From the cell containing the given text, extract its center point as [x, y] coordinate. 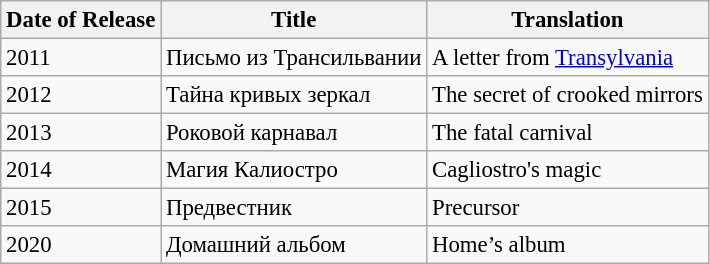
Precursor [568, 208]
Date of Release [81, 20]
Тайна кривых зеркал [294, 95]
Магия Калиостро [294, 170]
Роковой карнавал [294, 133]
Translation [568, 20]
Предвестник [294, 208]
2012 [81, 95]
2014 [81, 170]
Письмо из Трансильвании [294, 58]
2015 [81, 208]
Home’s album [568, 245]
The fatal carnival [568, 133]
Cagliostro's magic [568, 170]
Домашний альбом [294, 245]
2011 [81, 58]
2020 [81, 245]
A letter from Transylvania [568, 58]
Title [294, 20]
2013 [81, 133]
The secret of crooked mirrors [568, 95]
